Return (X, Y) of the center of cell containing provided text 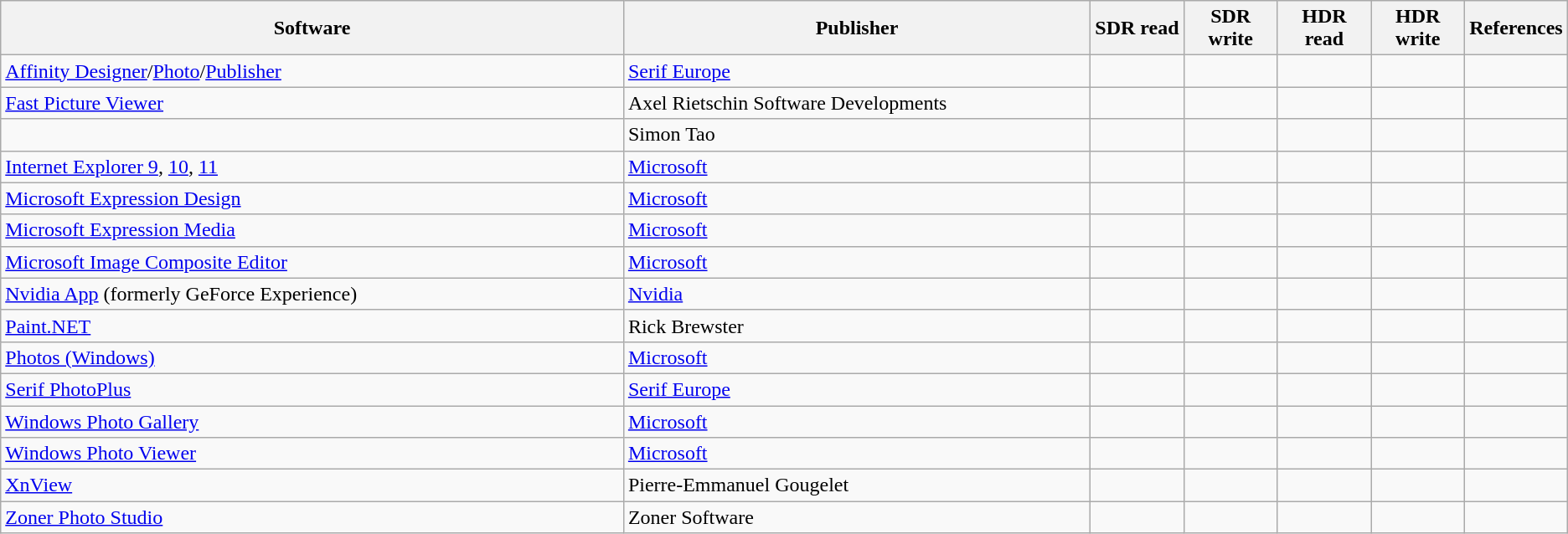
HDR read (1324, 28)
Pierre-Emmanuel Gougelet (856, 485)
Paint.NET (312, 326)
Rick Brewster (856, 326)
Nvidia (856, 294)
Zoner Software (856, 517)
Microsoft Expression Media (312, 230)
XnView (312, 485)
Affinity Designer/Photo/Publisher (312, 71)
SDR read (1137, 28)
Internet Explorer 9, 10, 11 (312, 167)
SDR write (1230, 28)
References (1516, 28)
Zoner Photo Studio (312, 517)
Fast Picture Viewer (312, 103)
Serif PhotoPlus (312, 389)
Windows Photo Viewer (312, 454)
HDR write (1418, 28)
Simon Tao (856, 135)
Microsoft Image Composite Editor (312, 262)
Photos (Windows) (312, 357)
Software (312, 28)
Publisher (856, 28)
Nvidia App (formerly GeForce Experience) (312, 294)
Windows Photo Gallery (312, 421)
Axel Rietschin Software Developments (856, 103)
Microsoft Expression Design (312, 198)
